From the cell containing the given text, extract its center point as [X, Y] coordinate. 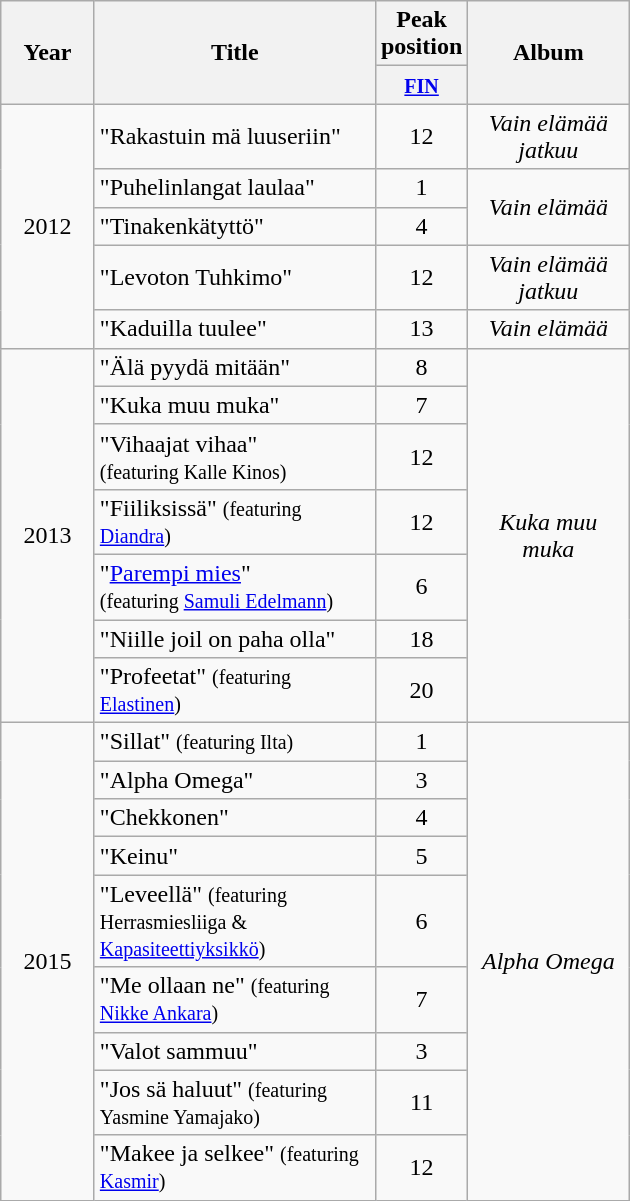
Peak position [421, 34]
"Tinakenkätyttö" [234, 226]
Album [548, 52]
13 [421, 329]
"Niille joil on paha olla" [234, 639]
"Me ollaan ne" (featuring Nikke Ankara) [234, 1000]
"Valot sammuu" [234, 1051]
Alpha Omega [548, 962]
"Makee ja selkee" (featuring Kasmir) [234, 1168]
"Alpha Omega" [234, 780]
11 [421, 1102]
"Parempi mies" (featuring Samuli Edelmann) [234, 586]
20 [421, 690]
"Älä pyydä mitään" [234, 367]
Kuka muu muka [548, 535]
"Rakastuin mä luuseriin" [234, 136]
"Leveellä" (featuring Herrasmiesliiga & Kapasiteettiyksikkö) [234, 921]
18 [421, 639]
"Profeetat" (featuring Elastinen) [234, 690]
"Levoton Tuhkimo" [234, 278]
"Puhelinlangat laulaa" [234, 188]
8 [421, 367]
2013 [48, 535]
2012 [48, 226]
FIN [421, 85]
"Keinu" [234, 856]
"Fiiliksissä" (featuring Diandra) [234, 522]
"Kuka muu muka" [234, 405]
"Sillat" (featuring Ilta) [234, 742]
"Jos sä haluut" (featuring Yasmine Yamajako) [234, 1102]
Year [48, 52]
"Kaduilla tuulee" [234, 329]
Title [234, 52]
2015 [48, 962]
"Vihaajat vihaa" (featuring Kalle Kinos) [234, 456]
5 [421, 856]
"Chekkonen" [234, 818]
